Output the [x, y] coordinate of the center of the cell containing the given text.  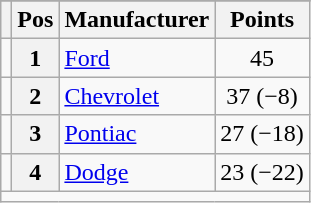
Points [262, 20]
Dodge [137, 172]
45 [262, 58]
Chevrolet [137, 96]
2 [36, 96]
1 [36, 58]
Pos [36, 20]
37 (−8) [262, 96]
4 [36, 172]
3 [36, 134]
Ford [137, 58]
27 (−18) [262, 134]
23 (−22) [262, 172]
Manufacturer [137, 20]
Pontiac [137, 134]
